Extract the [X, Y] coordinate from the center of the cell holding the provided text.  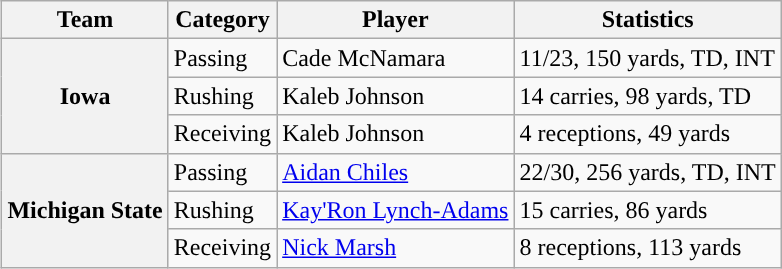
Category [222, 20]
15 carries, 86 yards [648, 210]
Nick Marsh [396, 248]
Kay'Ron Lynch-Adams [396, 210]
Team [85, 20]
Michigan State [85, 210]
Cade McNamara [396, 58]
Iowa [85, 96]
11/23, 150 yards, TD, INT [648, 58]
Statistics [648, 20]
4 receptions, 49 yards [648, 134]
Aidan Chiles [396, 172]
22/30, 256 yards, TD, INT [648, 172]
8 receptions, 113 yards [648, 248]
Player [396, 20]
14 carries, 98 yards, TD [648, 96]
